Detect which cell encompasses the target text, then output its [x, y] center coordinate. 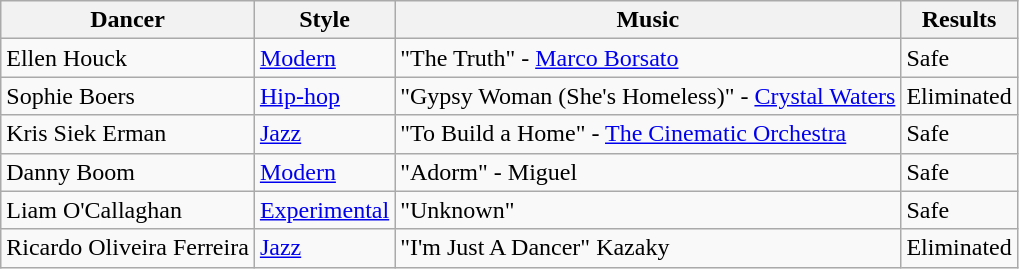
Kris Siek Erman [128, 134]
"I'm Just A Dancer" Kazaky [648, 248]
Results [959, 20]
Ellen Houck [128, 58]
Style [324, 20]
Liam O'Callaghan [128, 210]
Experimental [324, 210]
Ricardo Oliveira Ferreira [128, 248]
"Adorm" - Miguel [648, 172]
"Gypsy Woman (She's Homeless)" - Crystal Waters [648, 96]
Sophie Boers [128, 96]
"The Truth" - Marco Borsato [648, 58]
"Unknown" [648, 210]
"To Build a Home" - The Cinematic Orchestra [648, 134]
Danny Boom [128, 172]
Dancer [128, 20]
Music [648, 20]
Hip-hop [324, 96]
